Find where the given text appears and provide that cell's center as (x, y) coordinate. 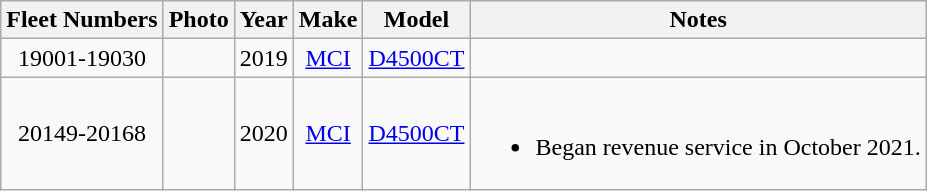
Began revenue service in October 2021. (698, 134)
Photo (198, 20)
Model (416, 20)
Make (328, 20)
19001-19030 (82, 58)
2020 (264, 134)
2019 (264, 58)
Fleet Numbers (82, 20)
20149-20168 (82, 134)
Year (264, 20)
Notes (698, 20)
